Identify which cell holds the provided text, then report its (x, y) central coordinate. 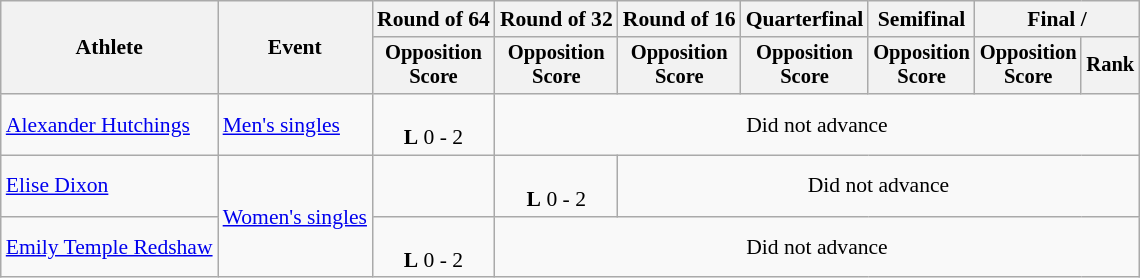
Final / (1057, 19)
Round of 32 (556, 19)
Quarterfinal (805, 19)
Alexander Hutchings (110, 124)
Men's singles (295, 124)
Athlete (110, 48)
Round of 64 (434, 19)
Round of 16 (680, 19)
Elise Dixon (110, 186)
Rank (1110, 66)
Event (295, 48)
Women's singles (295, 217)
Semifinal (922, 19)
Emily Temple Redshaw (110, 248)
